Return the (x, y) coordinate for the center point of the cell that contains the specified text.  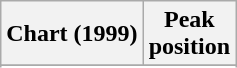
Peakposition (189, 34)
Chart (1999) (72, 34)
